Return the (X, Y) coordinate for the center point of the cell that contains the specified text.  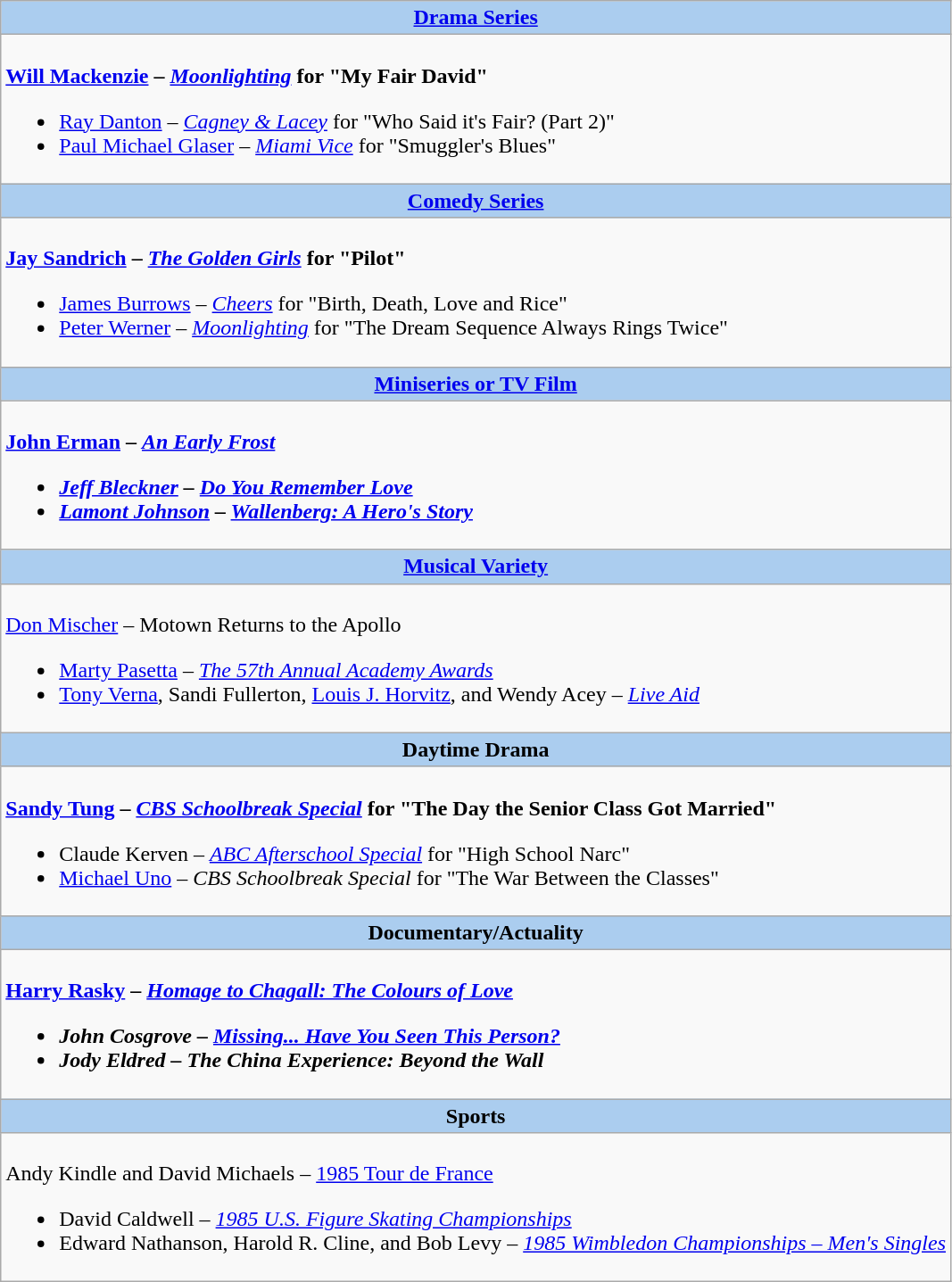
Documentary/Actuality (476, 932)
Daytime Drama (476, 749)
Comedy Series (476, 201)
Sports (476, 1116)
Musical Variety (476, 567)
Miniseries or TV Film (476, 384)
Drama Series (476, 18)
John Erman – An Early FrostJeff Bleckner – Do You Remember LoveLamont Johnson – Wallenberg: A Hero's Story (476, 475)
